Identify which cell holds the provided text, then report its (x, y) central coordinate. 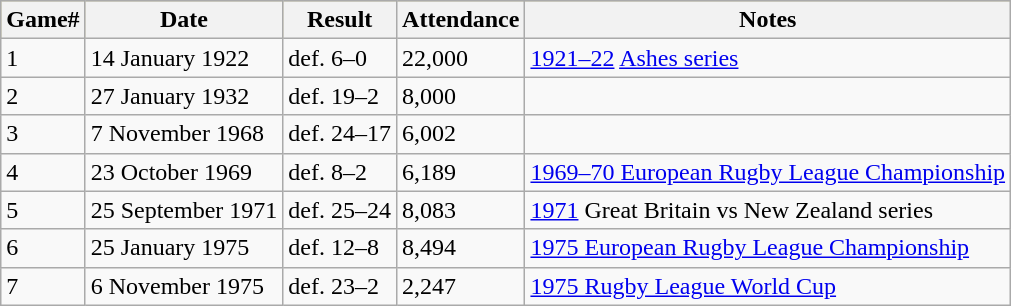
Result (340, 20)
6 November 1975 (184, 286)
14 January 1922 (184, 58)
Game# (43, 20)
1971 Great Britain vs New Zealand series (768, 210)
def. 25–24 (340, 210)
27 January 1932 (184, 96)
1975 European Rugby League Championship (768, 248)
3 (43, 134)
1 (43, 58)
def. 24–17 (340, 134)
7 November 1968 (184, 134)
def. 19–2 (340, 96)
Notes (768, 20)
1969–70 European Rugby League Championship (768, 172)
8,000 (461, 96)
8,083 (461, 210)
5 (43, 210)
25 September 1971 (184, 210)
def. 8–2 (340, 172)
1975 Rugby League World Cup (768, 286)
25 January 1975 (184, 248)
2 (43, 96)
Date (184, 20)
8,494 (461, 248)
def. 6–0 (340, 58)
6 (43, 248)
6,002 (461, 134)
1921–22 Ashes series (768, 58)
22,000 (461, 58)
23 October 1969 (184, 172)
def. 12–8 (340, 248)
Attendance (461, 20)
7 (43, 286)
4 (43, 172)
6,189 (461, 172)
def. 23–2 (340, 286)
2,247 (461, 286)
